Locate the cell with the specified text and output its (X, Y) center coordinate. 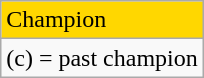
(c) = past champion (102, 58)
Champion (102, 20)
